Determine the (X, Y) coordinate at the center of the cell enclosing the given text.  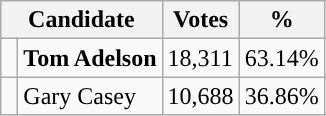
Tom Adelson (90, 58)
% (282, 20)
Gary Casey (90, 96)
63.14% (282, 58)
36.86% (282, 96)
10,688 (200, 96)
18,311 (200, 58)
Votes (200, 20)
Candidate (82, 20)
